Output the (x, y) coordinate of the center of the cell containing the given text.  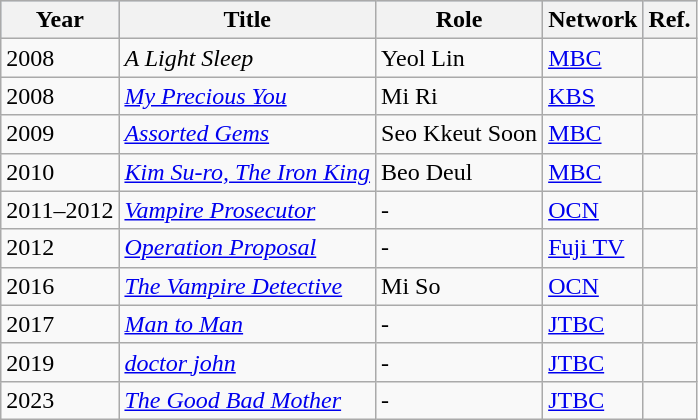
A Light Sleep (248, 58)
Fuji TV (593, 248)
Ref. (670, 20)
Mi So (460, 286)
The Vampire Detective (248, 286)
Mi Ri (460, 96)
My Precious You (248, 96)
Beo Deul (460, 172)
2011–2012 (60, 210)
Man to Man (248, 324)
Role (460, 20)
Seo Kkeut Soon (460, 134)
Vampire Prosecutor (248, 210)
Network (593, 20)
Yeol Lin (460, 58)
Year (60, 20)
Kim Su-ro, The Iron King (248, 172)
KBS (593, 96)
2010 (60, 172)
doctor john (248, 362)
2009 (60, 134)
Title (248, 20)
The Good Bad Mother (248, 400)
2017 (60, 324)
Assorted Gems (248, 134)
2012 (60, 248)
2019 (60, 362)
2023 (60, 400)
Operation Proposal (248, 248)
2016 (60, 286)
